Scan for the cell matching the given text and deliver its [x, y] coordinate at center. 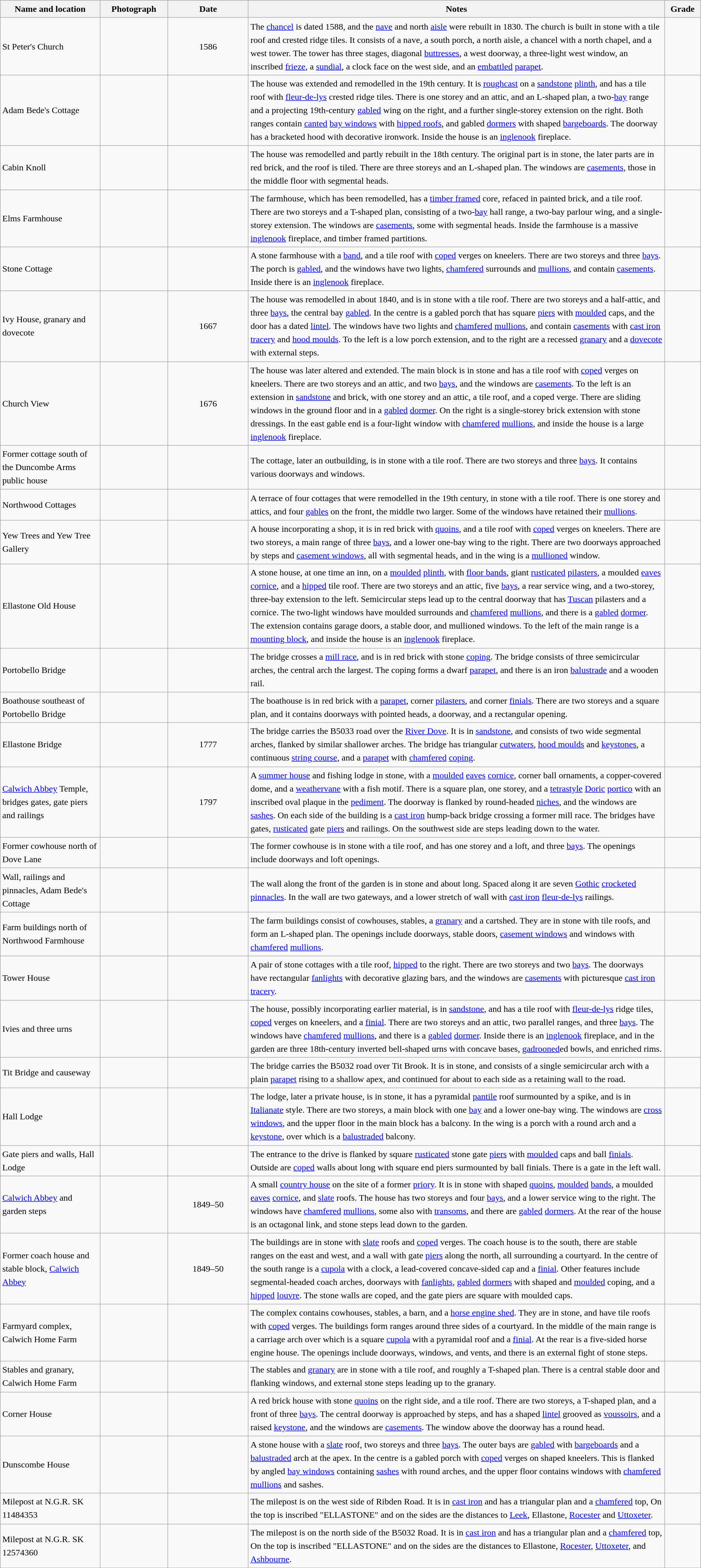
Church View [50, 404]
Adam Bede's Cottage [50, 110]
Tower House [50, 978]
Boathouse southeast of Portobello Bridge [50, 707]
Farm buildings north of Northwood Farmhouse [50, 934]
Photograph [134, 9]
Ivy House, granary and dovecote [50, 326]
Cabin Knoll [50, 168]
Stone Cottage [50, 269]
Wall, railings and pinnacles, Adam Bede's Cottage [50, 890]
Ellastone Bridge [50, 745]
1586 [208, 47]
Date [208, 9]
Dunscombe House [50, 1465]
1777 [208, 745]
Milepost at N.G.R. SK 12574360 [50, 1546]
Ellastone Old House [50, 606]
Farmyard complex, Calwich Home Farm [50, 1333]
St Peter's Church [50, 47]
1667 [208, 326]
Notes [456, 9]
Hall Lodge [50, 1117]
Calwich Abbey and garden steps [50, 1205]
Former coach house and stable block, Calwich Abbey [50, 1268]
Milepost at N.G.R. SK 11484353 [50, 1509]
Calwich Abbey Temple, bridges gates, gate piers and railings [50, 802]
The cottage, later an outbuilding, is in stone with a tile roof. There are two storeys and three bays. It contains various doorways and windows. [456, 467]
Gate piers and walls, Hall Lodge [50, 1160]
Tit Bridge and causeway [50, 1072]
Grade [683, 9]
Ivies and three urns [50, 1029]
Stables and granary, Calwich Home Farm [50, 1376]
Former cowhouse north of Dove Lane [50, 853]
Elms Farmhouse [50, 218]
1797 [208, 802]
Corner House [50, 1414]
Northwood Cottages [50, 505]
Yew Trees and Yew Tree Gallery [50, 542]
Former cottage south of the Duncombe Arms public house [50, 467]
1676 [208, 404]
Portobello Bridge [50, 670]
The former cowhouse is in stone with a tile roof, and has one storey and a loft, and three bays. The openings include doorways and loft openings. [456, 853]
Name and location [50, 9]
